Scan for the cell matching the given text and deliver its [x, y] coordinate at center. 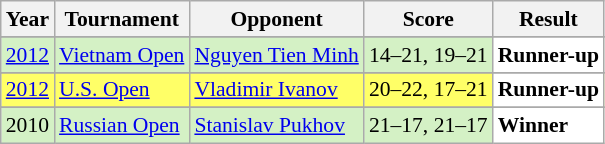
2010 [28, 126]
Vietnam Open [122, 55]
Nguyen Tien Minh [276, 55]
14–21, 19–21 [428, 55]
Winner [548, 126]
Result [548, 19]
Opponent [276, 19]
20–22, 17–21 [428, 90]
Year [28, 19]
Russian Open [122, 126]
Stanislav Pukhov [276, 126]
U.S. Open [122, 90]
Tournament [122, 19]
Score [428, 19]
21–17, 21–17 [428, 126]
Vladimir Ivanov [276, 90]
